Locate the cell with the specified text and output its (X, Y) center coordinate. 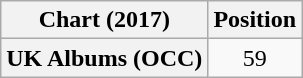
59 (255, 58)
UK Albums (OCC) (104, 58)
Position (255, 20)
Chart (2017) (104, 20)
